Return (X, Y) of the center of cell containing provided text 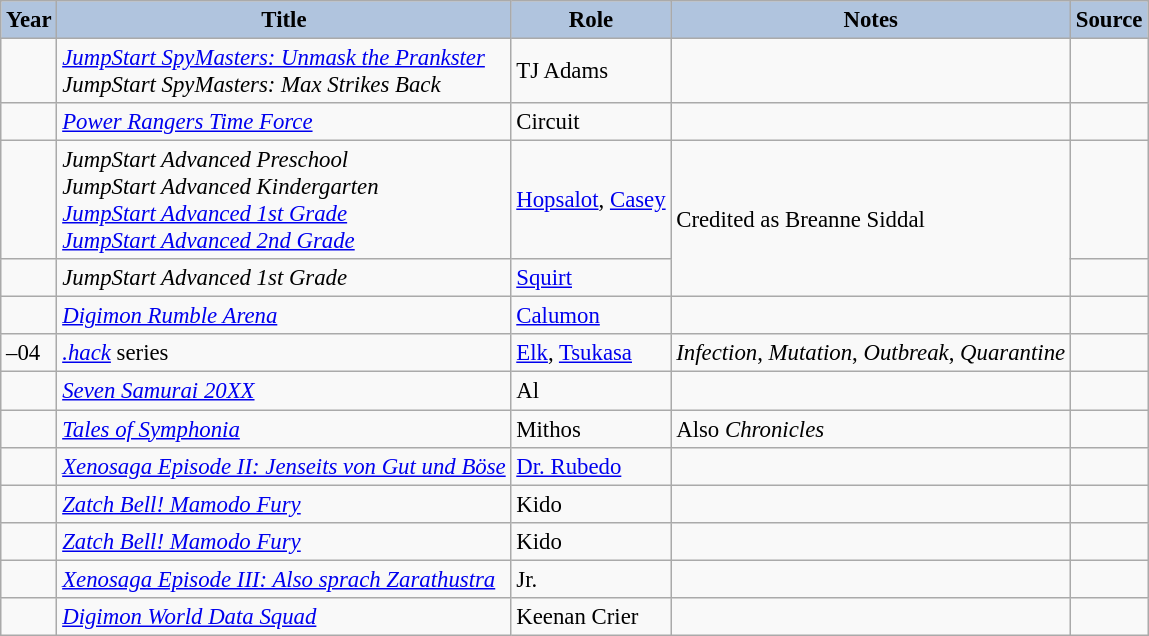
Seven Samurai 20XX (284, 391)
Power Rangers Time Force (284, 122)
Role (591, 20)
–04 (29, 353)
Also Chronicles (871, 429)
Circuit (591, 122)
Calumon (591, 316)
TJ Adams (591, 72)
Elk, Tsukasa (591, 353)
Mithos (591, 429)
.hack series (284, 353)
Source (1108, 20)
Digimon World Data Squad (284, 617)
Credited as Breanne Siddal (871, 219)
Hopsalot, Casey (591, 200)
JumpStart Advanced 1st Grade (284, 278)
Title (284, 20)
JumpStart SpyMasters: Unmask the PranksterJumpStart SpyMasters: Max Strikes Back (284, 72)
Notes (871, 20)
Xenosaga Episode III: Also sprach Zarathustra (284, 579)
Year (29, 20)
Keenan Crier (591, 617)
JumpStart Advanced PreschoolJumpStart Advanced KindergartenJumpStart Advanced 1st GradeJumpStart Advanced 2nd Grade (284, 200)
Infection, Mutation, Outbreak, Quarantine (871, 353)
Xenosaga Episode II: Jenseits von Gut und Böse (284, 466)
Tales of Symphonia (284, 429)
Dr. Rubedo (591, 466)
Digimon Rumble Arena (284, 316)
Squirt (591, 278)
Jr. (591, 579)
Al (591, 391)
